Locate the cell with the specified text and output its (X, Y) center coordinate. 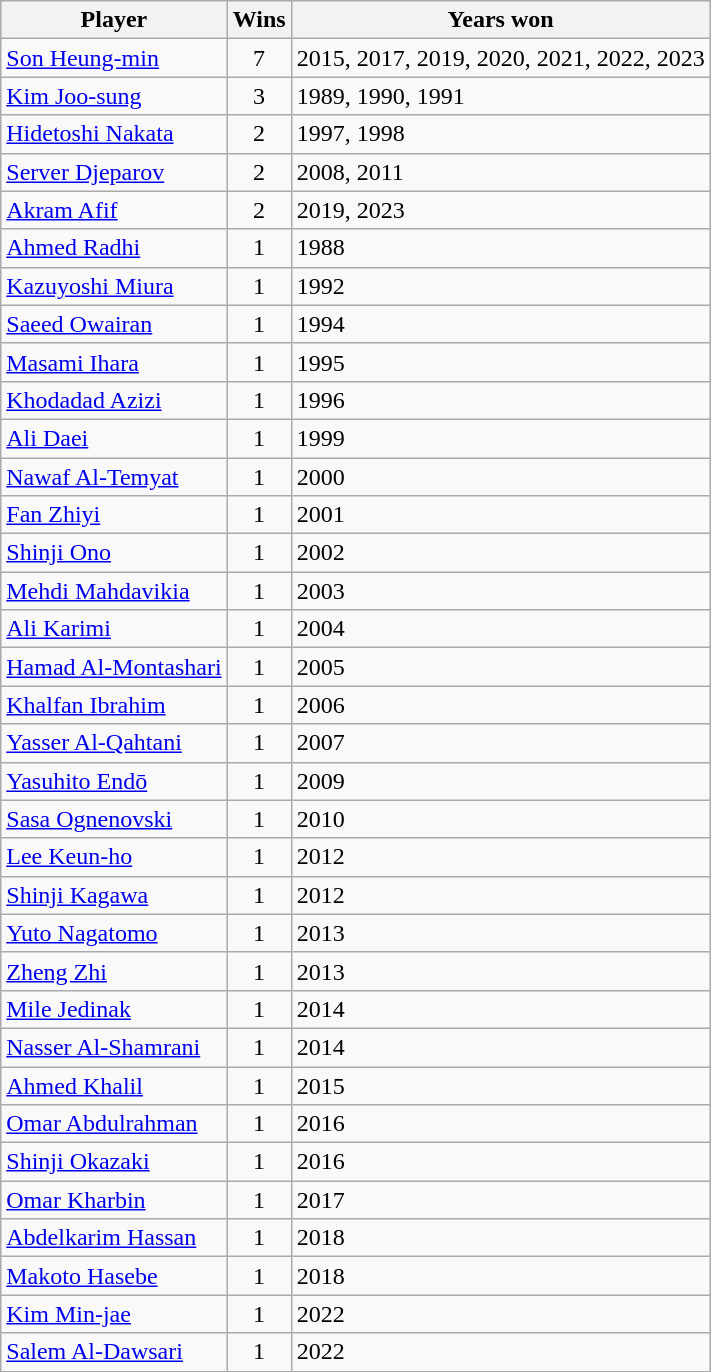
Yasuhito Endō (114, 781)
Ahmed Radhi (114, 248)
2010 (500, 819)
Player (114, 20)
3 (259, 96)
Mehdi Mahdavikia (114, 591)
2000 (500, 477)
2015, 2017, 2019, 2020, 2021, 2022, 2023 (500, 58)
2008, 2011 (500, 172)
Abdelkarim Hassan (114, 1238)
1999 (500, 438)
Masami Ihara (114, 362)
Akram Afif (114, 210)
Salem Al-Dawsari (114, 1352)
2005 (500, 667)
Ahmed Khalil (114, 1085)
Saeed Owairan (114, 324)
Nawaf Al-Temyat (114, 477)
1997, 1998 (500, 134)
Lee Keun-ho (114, 857)
Omar Abdulrahman (114, 1124)
1994 (500, 324)
2001 (500, 515)
Ali Karimi (114, 629)
Yasser Al-Qahtani (114, 743)
Nasser Al-Shamrani (114, 1047)
1992 (500, 286)
1989, 1990, 1991 (500, 96)
2003 (500, 591)
2007 (500, 743)
2004 (500, 629)
Kazuyoshi Miura (114, 286)
2017 (500, 1200)
Yuto Nagatomo (114, 933)
Khalfan Ibrahim (114, 705)
Hidetoshi Nakata (114, 134)
Hamad Al-Montashari (114, 667)
Shinji Okazaki (114, 1162)
1996 (500, 400)
Omar Kharbin (114, 1200)
Sasa Ognenovski (114, 819)
Khodadad Azizi (114, 400)
Shinji Ono (114, 553)
2015 (500, 1085)
2009 (500, 781)
2002 (500, 553)
2006 (500, 705)
7 (259, 58)
Mile Jedinak (114, 1009)
Wins (259, 20)
Shinji Kagawa (114, 895)
Ali Daei (114, 438)
Fan Zhiyi (114, 515)
Zheng Zhi (114, 971)
1988 (500, 248)
2019, 2023 (500, 210)
Kim Min-jae (114, 1314)
Makoto Hasebe (114, 1276)
1995 (500, 362)
Kim Joo-sung (114, 96)
Server Djeparov (114, 172)
Years won (500, 20)
Son Heung-min (114, 58)
